Return [X, Y] of the center of cell containing provided text 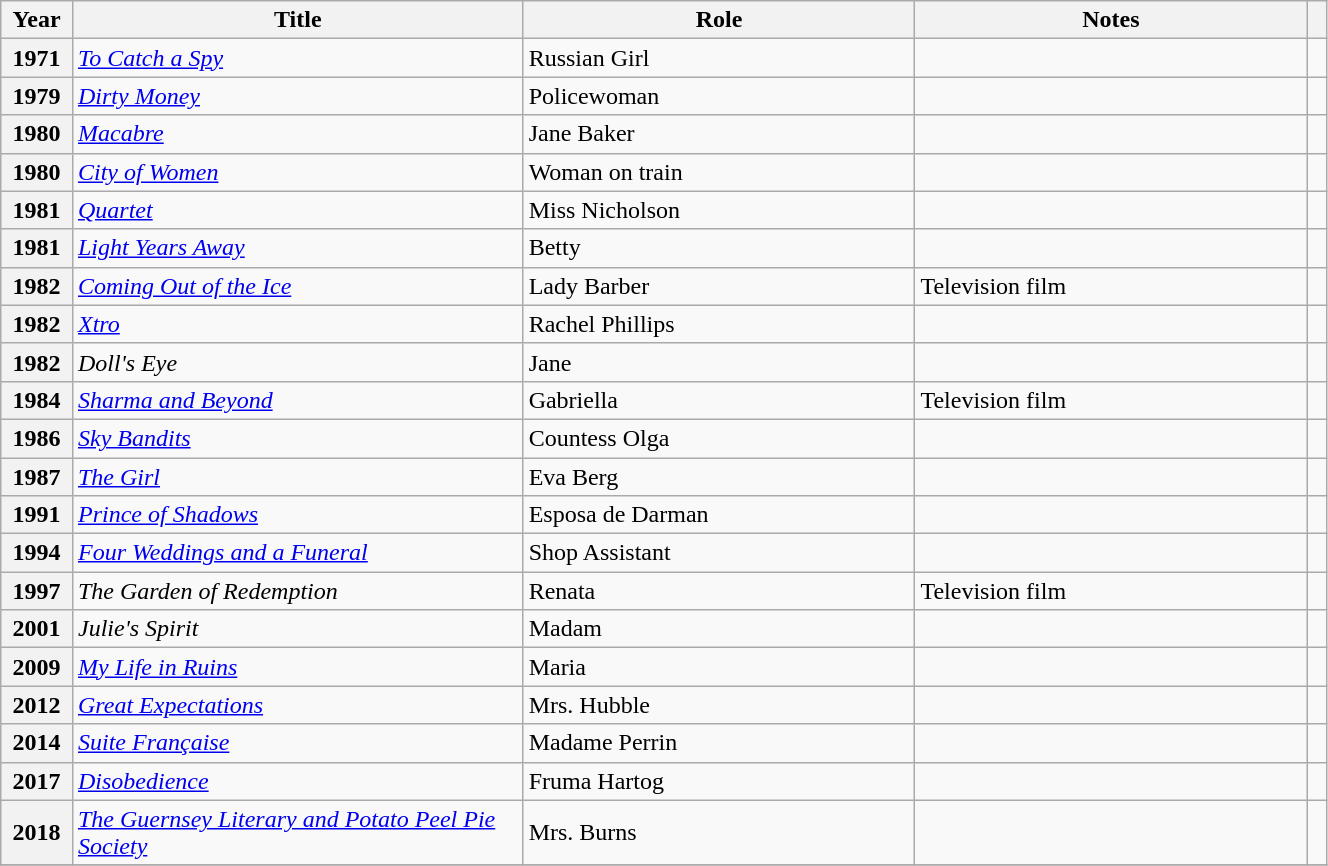
Jane Baker [719, 134]
Betty [719, 248]
Julie's Spirit [298, 629]
Notes [1111, 20]
The Guernsey Literary and Potato Peel Pie Society [298, 832]
2009 [37, 667]
Mrs. Hubble [719, 705]
Gabriella [719, 400]
To Catch a Spy [298, 58]
2001 [37, 629]
2012 [37, 705]
Rachel Phillips [719, 324]
1971 [37, 58]
2018 [37, 832]
2017 [37, 781]
Maria [719, 667]
1991 [37, 515]
Renata [719, 591]
Madam [719, 629]
Suite Française [298, 743]
Lady Barber [719, 286]
1997 [37, 591]
Mrs. Burns [719, 832]
Countess Olga [719, 438]
Coming Out of the Ice [298, 286]
Miss Nicholson [719, 210]
Year [37, 20]
Macabre [298, 134]
Four Weddings and a Funeral [298, 553]
Fruma Hartog [719, 781]
Woman on train [719, 172]
1979 [37, 96]
2014 [37, 743]
1994 [37, 553]
Sky Bandits [298, 438]
Russian Girl [719, 58]
Role [719, 20]
Esposa de Darman [719, 515]
Eva Berg [719, 477]
Prince of Shadows [298, 515]
Doll's Eye [298, 362]
Title [298, 20]
Madame Perrin [719, 743]
Xtro [298, 324]
1986 [37, 438]
1987 [37, 477]
Policewoman [719, 96]
Quartet [298, 210]
1984 [37, 400]
Sharma and Beyond [298, 400]
Shop Assistant [719, 553]
Great Expectations [298, 705]
Light Years Away [298, 248]
The Garden of Redemption [298, 591]
My Life in Ruins [298, 667]
Disobedience [298, 781]
Dirty Money [298, 96]
The Girl [298, 477]
Jane [719, 362]
City of Women [298, 172]
